Identify which cell holds the provided text, then report its (x, y) central coordinate. 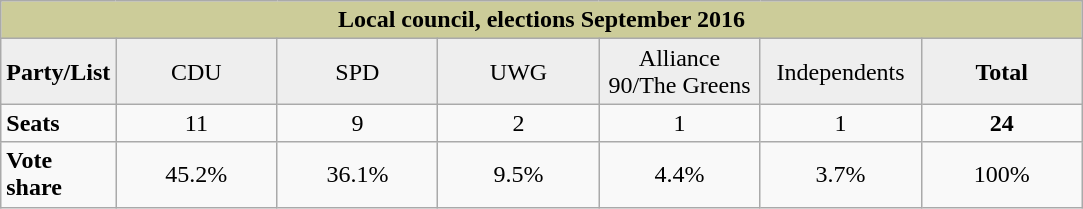
Seats (58, 123)
Vote share (58, 174)
36.1% (358, 174)
Independents (840, 72)
9.5% (518, 174)
UWG (518, 72)
Alliance 90/The Greens (680, 72)
SPD (358, 72)
45.2% (196, 174)
CDU (196, 72)
11 (196, 123)
9 (358, 123)
3.7% (840, 174)
2 (518, 123)
Total (1002, 72)
Local council, elections September 2016 (542, 20)
24 (1002, 123)
4.4% (680, 174)
Party/List (58, 72)
100% (1002, 174)
